Pinpoint the cell where the given text exists, returning its [x, y] midpoint coordinate. 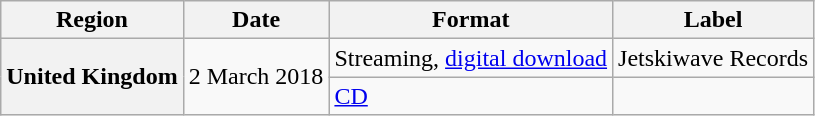
Format [471, 20]
CD [471, 96]
Jetskiwave Records [714, 58]
Region [92, 20]
Label [714, 20]
2 March 2018 [256, 77]
Streaming, digital download [471, 58]
United Kingdom [92, 77]
Date [256, 20]
